Provide the [X, Y] coordinate of the cell's center where the given text is located.  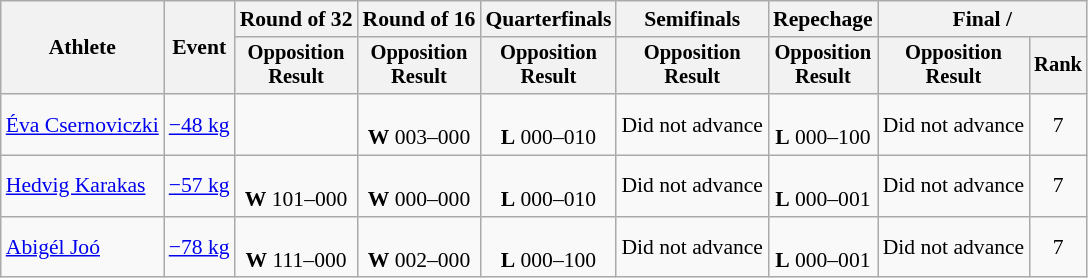
Quarterfinals [548, 19]
W 000–000 [418, 186]
Athlete [82, 48]
−57 kg [200, 186]
Rank [1058, 66]
−78 kg [200, 248]
W 003–000 [418, 124]
Round of 16 [418, 19]
W 002–000 [418, 248]
W 101–000 [296, 186]
Event [200, 48]
Round of 32 [296, 19]
W 111–000 [296, 248]
Abigél Joó [82, 248]
Repechage [823, 19]
Éva Csernoviczki [82, 124]
Semifinals [692, 19]
−48 kg [200, 124]
Final / [982, 19]
Hedvig Karakas [82, 186]
